Locate the cell with the specified text and output its (x, y) center coordinate. 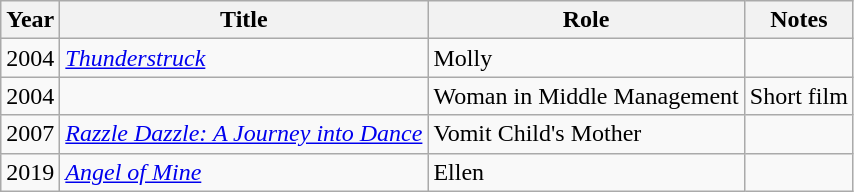
Molly (586, 58)
Ellen (586, 172)
Title (244, 20)
Year (30, 20)
Woman in Middle Management (586, 96)
Role (586, 20)
2019 (30, 172)
Angel of Mine (244, 172)
Notes (798, 20)
Vomit Child's Mother (586, 134)
Short film (798, 96)
Razzle Dazzle: A Journey into Dance (244, 134)
Thunderstruck (244, 58)
2007 (30, 134)
